Determine the (X, Y) coordinate at the center of the cell enclosing the given text.  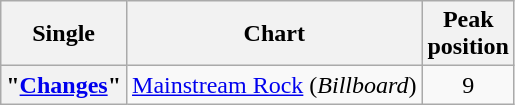
"Changes" (64, 85)
Peakposition (468, 34)
Mainstream Rock (Billboard) (274, 85)
Single (64, 34)
9 (468, 85)
Chart (274, 34)
